Return (x, y) of the center of cell containing provided text 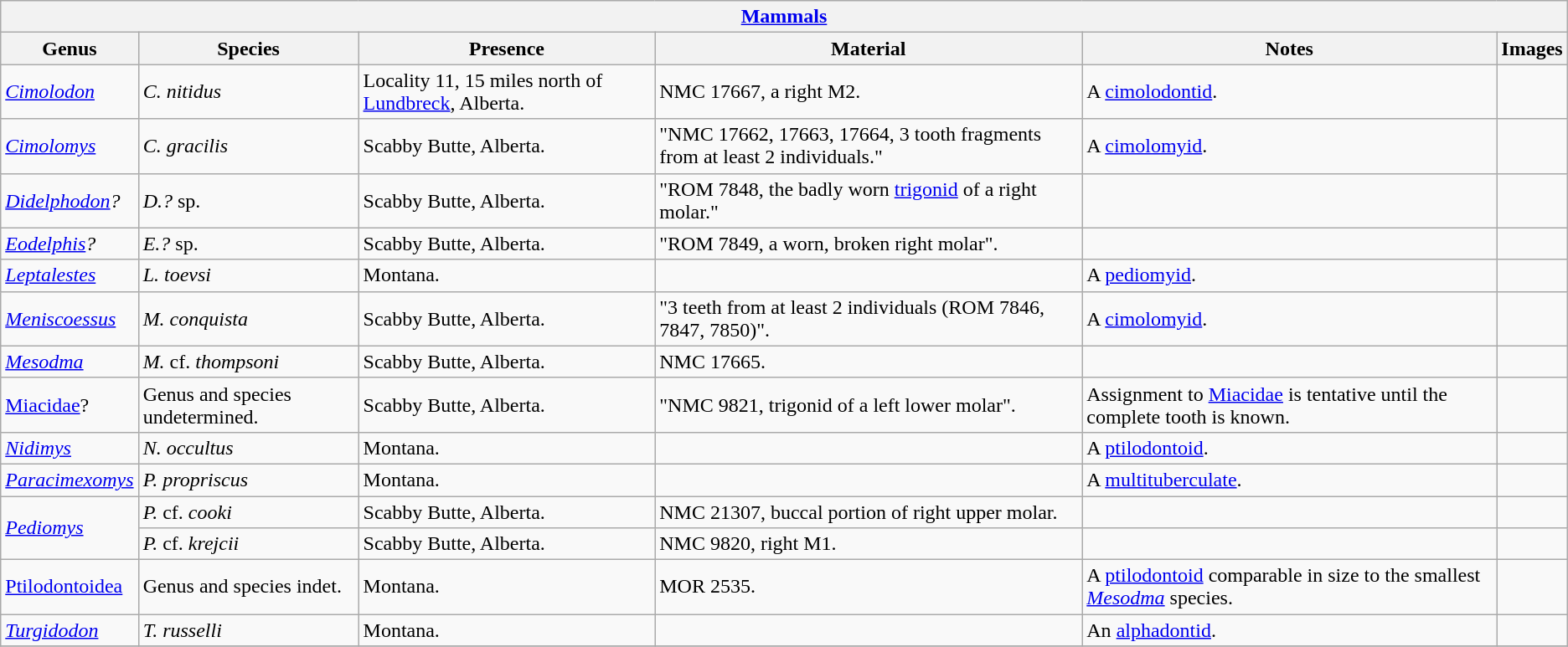
A cimolodontid. (1290, 92)
Mesodma (70, 362)
Locality 11, 15 miles north of Lundbreck, Alberta. (507, 92)
A ptilodontoid comparable in size to the smallest Mesodma species. (1290, 588)
Cimolodon (70, 92)
Assignment to Miacidae is tentative until the complete tooth is known. (1290, 405)
Presence (507, 49)
M. conquista (248, 318)
P. cf. krejcii (248, 544)
Mammals (784, 17)
Images (1532, 49)
Miacidae? (70, 405)
Genus and species indet. (248, 588)
P. cf. cooki (248, 511)
Meniscoessus (70, 318)
NMC 9820, right M1. (869, 544)
NMC 17667, a right M2. (869, 92)
"ROM 7848, the badly worn trigonid of a right molar." (869, 201)
"3 teeth from at least 2 individuals (ROM 7846, 7847, 7850)". (869, 318)
Nidimys (70, 448)
Cimolomys (70, 146)
Notes (1290, 49)
"NMC 17662, 17663, 17664, 3 tooth fragments from at least 2 individuals." (869, 146)
L. toevsi (248, 275)
NMC 17665. (869, 362)
T. russelli (248, 630)
A ptilodontoid. (1290, 448)
Genus and species undetermined. (248, 405)
P. propriscus (248, 480)
A pediomyid. (1290, 275)
C. nitidus (248, 92)
Paracimexomys (70, 480)
NMC 21307, buccal portion of right upper molar. (869, 511)
"ROM 7849, a worn, broken right molar". (869, 244)
Leptalestes (70, 275)
C. gracilis (248, 146)
D.? sp. (248, 201)
Eodelphis? (70, 244)
M. cf. thompsoni (248, 362)
Pediomys (70, 527)
Turgidodon (70, 630)
An alphadontid. (1290, 630)
Didelphodon? (70, 201)
Genus (70, 49)
Ptilodontoidea (70, 588)
Species (248, 49)
E.? sp. (248, 244)
A multituberculate. (1290, 480)
N. occultus (248, 448)
"NMC 9821, trigonid of a left lower molar". (869, 405)
Material (869, 49)
MOR 2535. (869, 588)
